For the text-containing cell, return its midpoint in (x, y) coordinate format. 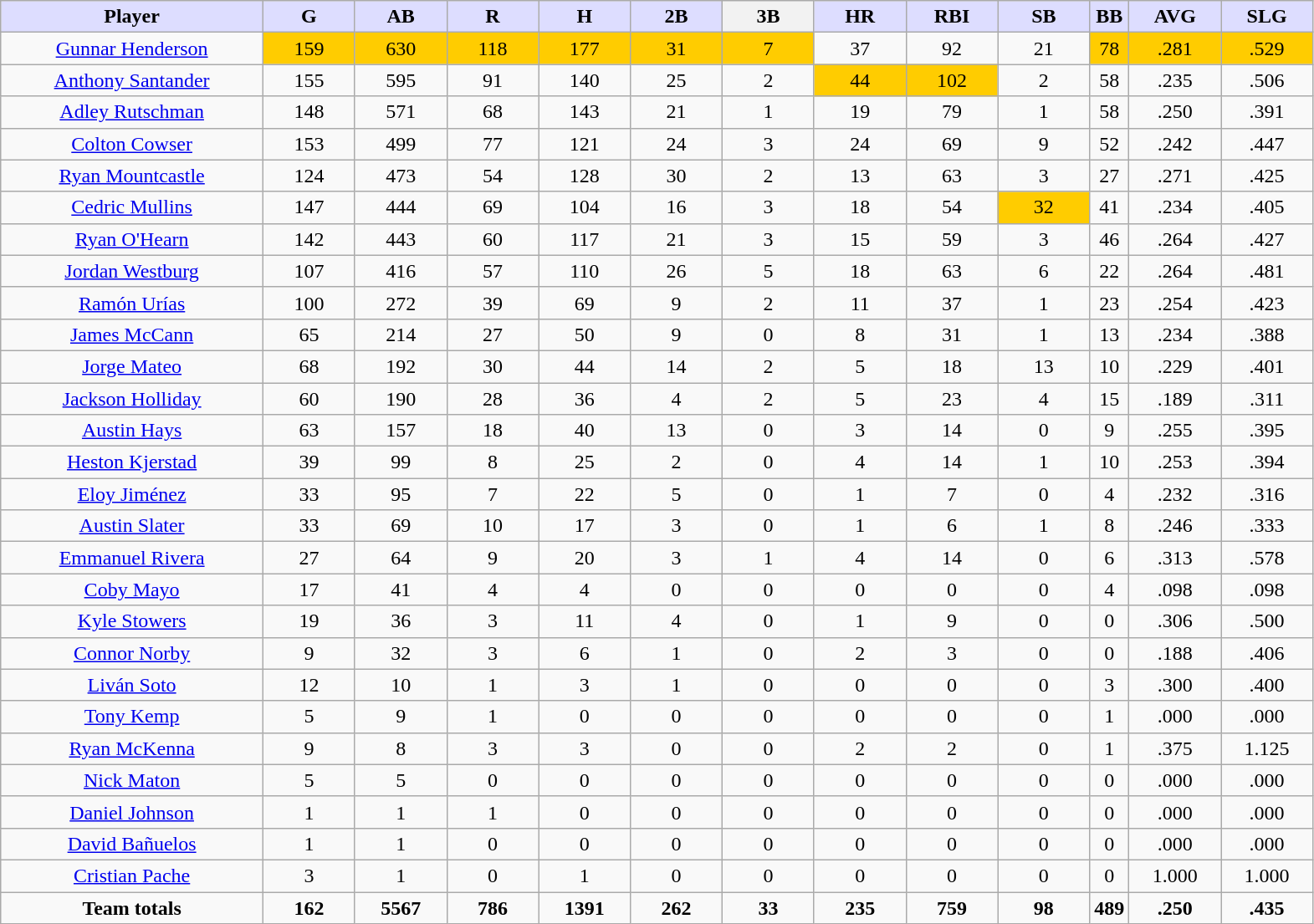
50 (585, 334)
.242 (1175, 144)
235 (860, 907)
155 (309, 80)
159 (309, 48)
104 (585, 207)
12 (309, 685)
.395 (1267, 431)
489 (1109, 907)
.425 (1267, 176)
52 (1109, 144)
77 (493, 144)
AVG (1175, 17)
Ramón Urías (132, 303)
Nick Maton (132, 780)
124 (309, 176)
91 (493, 80)
Austin Slater (132, 526)
.406 (1267, 653)
46 (1109, 239)
.529 (1267, 48)
95 (401, 494)
444 (401, 207)
.481 (1267, 271)
117 (585, 239)
98 (1044, 907)
2B (677, 17)
499 (401, 144)
Ryan Mountcastle (132, 176)
1.125 (1267, 748)
99 (401, 462)
92 (952, 48)
RBI (952, 17)
214 (401, 334)
.423 (1267, 303)
190 (401, 399)
20 (585, 558)
James McCann (132, 334)
.578 (1267, 558)
192 (401, 366)
Gunnar Henderson (132, 48)
416 (401, 271)
.189 (1175, 399)
.253 (1175, 462)
Heston Kjerstad (132, 462)
16 (677, 207)
.316 (1267, 494)
.311 (1267, 399)
28 (493, 399)
G (309, 17)
571 (401, 112)
BB (1109, 17)
R (493, 17)
.500 (1267, 621)
Eloy Jiménez (132, 494)
102 (952, 80)
177 (585, 48)
64 (401, 558)
595 (401, 80)
786 (493, 907)
Cedric Mullins (132, 207)
.391 (1267, 112)
3B (769, 17)
128 (585, 176)
630 (401, 48)
143 (585, 112)
.188 (1175, 653)
Jordan Westburg (132, 271)
.388 (1267, 334)
Emmanuel Rivera (132, 558)
110 (585, 271)
.447 (1267, 144)
Austin Hays (132, 431)
H (585, 17)
SB (1044, 17)
140 (585, 80)
.435 (1267, 907)
147 (309, 207)
.405 (1267, 207)
.232 (1175, 494)
Ryan McKenna (132, 748)
443 (401, 239)
148 (309, 112)
AB (401, 17)
Jackson Holliday (132, 399)
Player (132, 17)
HR (860, 17)
121 (585, 144)
59 (952, 239)
1391 (585, 907)
.281 (1175, 48)
.333 (1267, 526)
.229 (1175, 366)
65 (309, 334)
Daniel Johnson (132, 812)
157 (401, 431)
Cristian Pache (132, 876)
Jorge Mateo (132, 366)
Liván Soto (132, 685)
Anthony Santander (132, 80)
107 (309, 271)
Tony Kemp (132, 717)
Kyle Stowers (132, 621)
.306 (1175, 621)
473 (401, 176)
142 (309, 239)
100 (309, 303)
.255 (1175, 431)
David Bañuelos (132, 844)
.235 (1175, 80)
Adley Rutschman (132, 112)
118 (493, 48)
.506 (1267, 80)
Colton Cowser (132, 144)
.394 (1267, 462)
.246 (1175, 526)
.400 (1267, 685)
Team totals (132, 907)
262 (677, 907)
79 (952, 112)
153 (309, 144)
78 (1109, 48)
Ryan O'Hearn (132, 239)
.375 (1175, 748)
.313 (1175, 558)
40 (585, 431)
5567 (401, 907)
SLG (1267, 17)
Connor Norby (132, 653)
.427 (1267, 239)
.401 (1267, 366)
759 (952, 907)
57 (493, 271)
26 (677, 271)
.300 (1175, 685)
.254 (1175, 303)
.271 (1175, 176)
272 (401, 303)
162 (309, 907)
Coby Mayo (132, 590)
